Locate the cell with the specified text and output its (x, y) center coordinate. 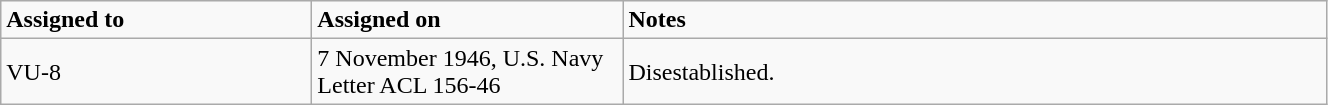
Disestablished. (975, 72)
Notes (975, 20)
Assigned to (156, 20)
7 November 1946, U.S. Navy Letter ACL 156-46 (468, 72)
Assigned on (468, 20)
VU-8 (156, 72)
